Output the [x, y] coordinate of the center of the cell containing the given text.  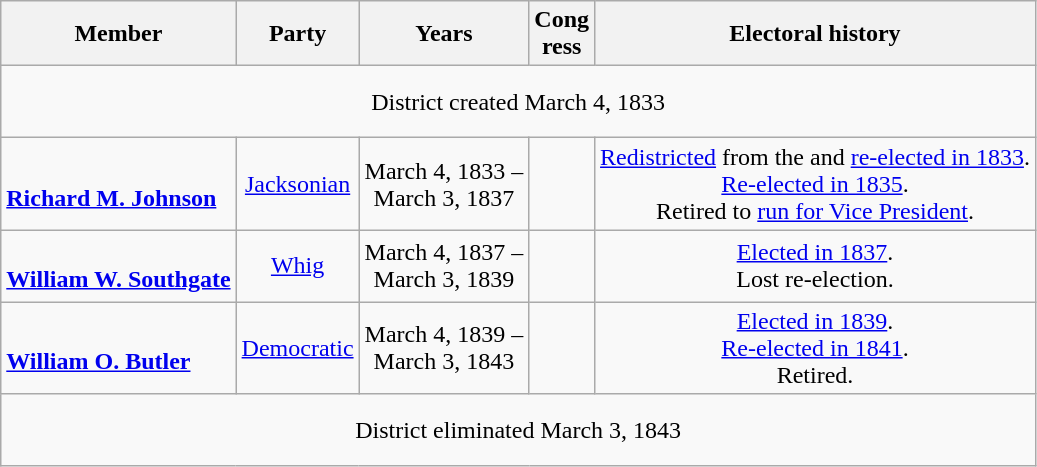
William W. Southgate [118, 266]
District eliminated March 3, 1843 [518, 430]
Whig [298, 266]
District created March 4, 1833 [518, 102]
Years [444, 34]
Elected in 1839.Re-elected in 1841.Retired. [816, 348]
Democratic [298, 348]
Redistricted from the and re-elected in 1833.Re-elected in 1835.Retired to run for Vice President. [816, 184]
Member [118, 34]
Party [298, 34]
William O. Butler [118, 348]
Jacksonian [298, 184]
Richard M. Johnson [118, 184]
Elected in 1837.Lost re-election. [816, 266]
Congress [562, 34]
Electoral history [816, 34]
March 4, 1839 –March 3, 1843 [444, 348]
March 4, 1837 –March 3, 1839 [444, 266]
March 4, 1833 –March 3, 1837 [444, 184]
